Pinpoint the cell where the given text exists, returning its (x, y) midpoint coordinate. 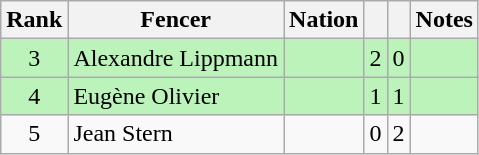
Rank (34, 20)
Nation (324, 20)
3 (34, 58)
4 (34, 96)
Jean Stern (176, 134)
Eugène Olivier (176, 96)
Notes (444, 20)
5 (34, 134)
Alexandre Lippmann (176, 58)
Fencer (176, 20)
